Provide the (x, y) coordinate of the cell's center where the given text is located.  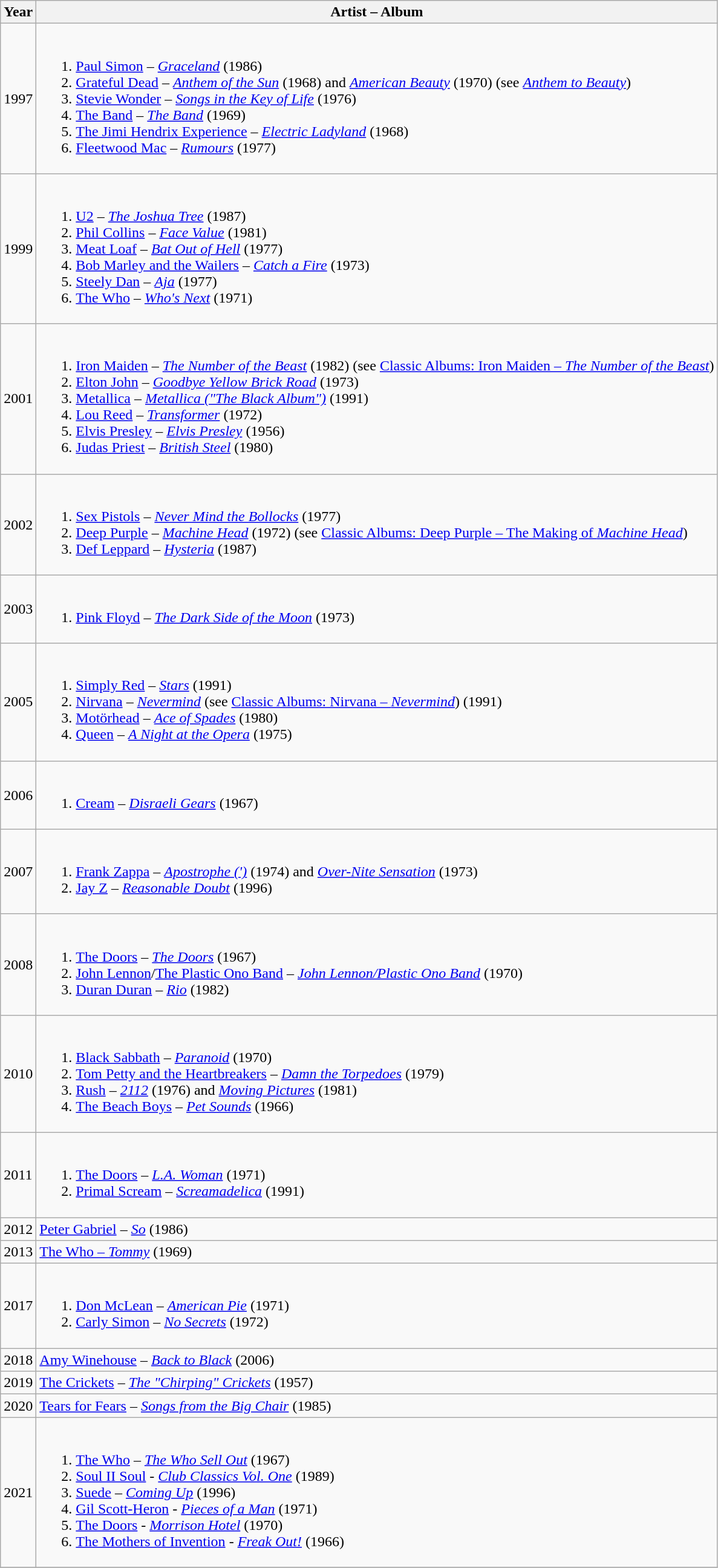
2011 (18, 1175)
The Doors – The Doors (1967)John Lennon/The Plastic Ono Band – John Lennon/Plastic Ono Band (1970)Duran Duran – Rio (1982) (377, 965)
Artist – Album (377, 12)
2012 (18, 1229)
2018 (18, 1360)
2020 (18, 1406)
Tears for Fears – Songs from the Big Chair (1985) (377, 1406)
2017 (18, 1306)
1999 (18, 249)
2003 (18, 609)
2021 (18, 1492)
2008 (18, 965)
Amy Winehouse – Back to Black (2006) (377, 1360)
The Who – Tommy (1969) (377, 1252)
2010 (18, 1074)
2005 (18, 702)
2001 (18, 399)
Year (18, 12)
The Crickets – The "Chirping" Crickets (1957) (377, 1383)
2007 (18, 871)
Don McLean – American Pie (1971)Carly Simon – No Secrets (1972) (377, 1306)
2002 (18, 524)
Cream – Disraeli Gears (1967) (377, 795)
Frank Zappa – Apostrophe (') (1974) and Over-Nite Sensation (1973)Jay Z – Reasonable Doubt (1996) (377, 871)
2006 (18, 795)
Pink Floyd – The Dark Side of the Moon (1973) (377, 609)
Peter Gabriel – So (1986) (377, 1229)
The Doors – L.A. Woman (1971)Primal Scream – Screamadelica (1991) (377, 1175)
2019 (18, 1383)
1997 (18, 99)
2013 (18, 1252)
